Return the (X, Y) coordinate for the center point of the cell that contains the specified text.  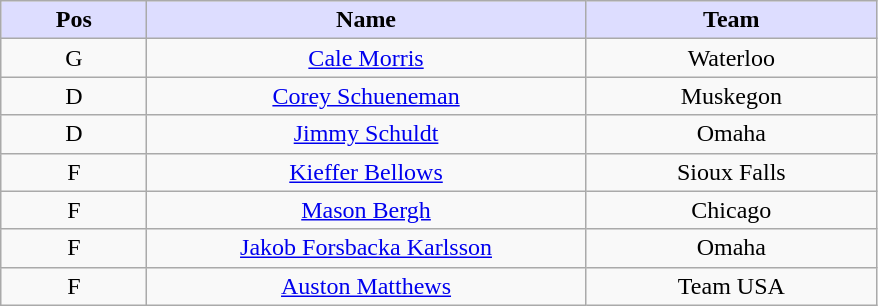
Jakob Forsbacka Karlsson (366, 248)
Corey Schueneman (366, 96)
Jimmy Schuldt (366, 134)
Waterloo (731, 58)
G (74, 58)
Sioux Falls (731, 172)
Chicago (731, 210)
Auston Matthews (366, 286)
Pos (74, 20)
Mason Bergh (366, 210)
Team USA (731, 286)
Cale Morris (366, 58)
Kieffer Bellows (366, 172)
Muskegon (731, 96)
Team (731, 20)
Name (366, 20)
